Scan for the cell matching the given text and deliver its (x, y) coordinate at center. 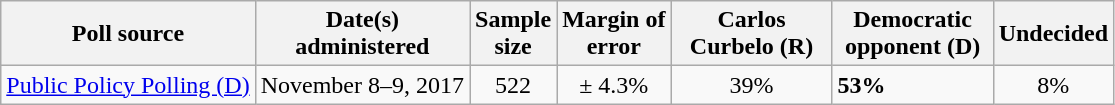
Samplesize (514, 34)
522 (514, 85)
Poll source (128, 34)
Date(s)administered (362, 34)
8% (1053, 85)
Margin oferror (614, 34)
Public Policy Polling (D) (128, 85)
± 4.3% (614, 85)
53% (912, 85)
39% (752, 85)
Democraticopponent (D) (912, 34)
November 8–9, 2017 (362, 85)
Undecided (1053, 34)
CarlosCurbelo (R) (752, 34)
